Scan for the cell matching the given text and deliver its (x, y) coordinate at center. 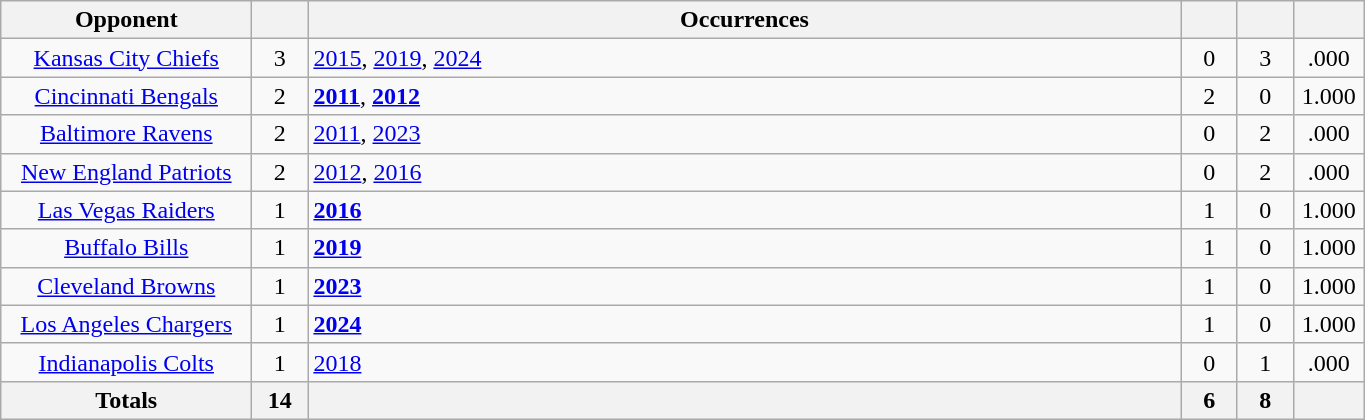
2015, 2019, 2024 (744, 58)
Buffalo Bills (126, 248)
2011, 2023 (744, 134)
Kansas City Chiefs (126, 58)
New England Patriots (126, 172)
2018 (744, 362)
2012, 2016 (744, 172)
2016 (744, 210)
Cincinnati Bengals (126, 96)
Cleveland Browns (126, 286)
2024 (744, 324)
2011, 2012 (744, 96)
Los Angeles Chargers (126, 324)
8 (1265, 400)
Totals (126, 400)
Las Vegas Raiders (126, 210)
Opponent (126, 20)
14 (280, 400)
Baltimore Ravens (126, 134)
6 (1209, 400)
2023 (744, 286)
Occurrences (744, 20)
2019 (744, 248)
Indianapolis Colts (126, 362)
